Return (x, y) of the center of cell containing provided text 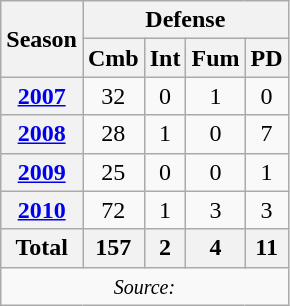
Int (165, 58)
Defense (185, 20)
Source: (144, 286)
Season (42, 39)
28 (113, 134)
2009 (42, 172)
Cmb (113, 58)
Total (42, 248)
25 (113, 172)
2007 (42, 96)
PD (266, 58)
2010 (42, 210)
32 (113, 96)
72 (113, 210)
Fum (216, 58)
7 (266, 134)
2008 (42, 134)
4 (216, 248)
157 (113, 248)
2 (165, 248)
11 (266, 248)
